Extract the [X, Y] coordinate from the center of the cell holding the provided text.  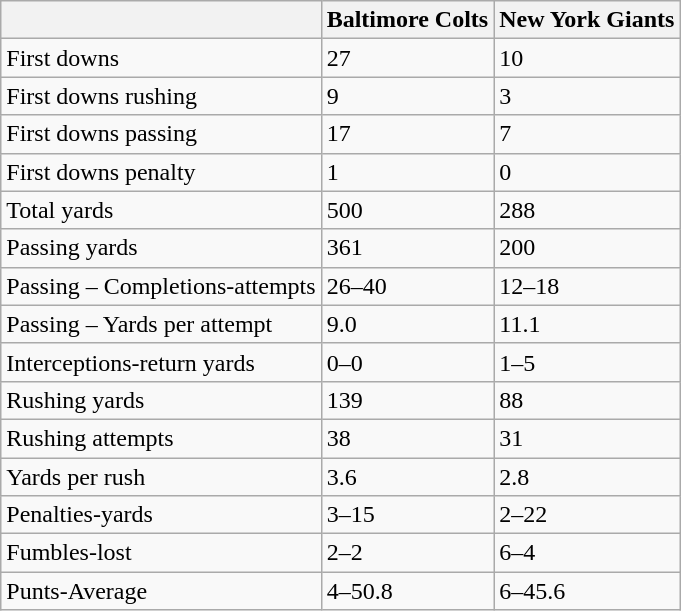
500 [408, 210]
288 [587, 210]
27 [408, 58]
First downs penalty [161, 172]
6–4 [587, 553]
200 [587, 248]
139 [408, 400]
4–50.8 [408, 591]
26–40 [408, 286]
1–5 [587, 362]
2–22 [587, 515]
First downs rushing [161, 96]
1 [408, 172]
2–2 [408, 553]
Rushing yards [161, 400]
Fumbles-lost [161, 553]
12–18 [587, 286]
10 [587, 58]
0 [587, 172]
17 [408, 134]
2.8 [587, 477]
31 [587, 438]
Passing – Completions-attempts [161, 286]
38 [408, 438]
7 [587, 134]
Rushing attempts [161, 438]
Yards per rush [161, 477]
Total yards [161, 210]
9.0 [408, 324]
6–45.6 [587, 591]
Passing yards [161, 248]
New York Giants [587, 20]
361 [408, 248]
11.1 [587, 324]
3–15 [408, 515]
Punts-Average [161, 591]
First downs passing [161, 134]
3.6 [408, 477]
Baltimore Colts [408, 20]
88 [587, 400]
3 [587, 96]
0–0 [408, 362]
Passing – Yards per attempt [161, 324]
Interceptions-return yards [161, 362]
Penalties-yards [161, 515]
9 [408, 96]
First downs [161, 58]
